From the cell containing the given text, extract its center point as [X, Y] coordinate. 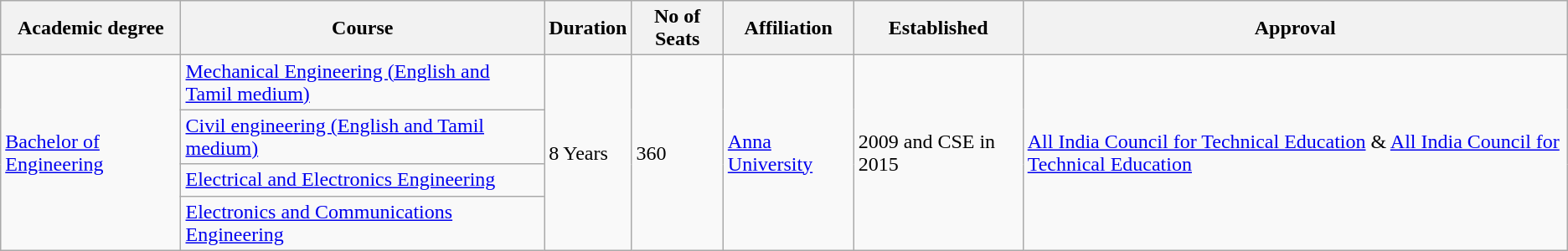
Affiliation [788, 28]
Course [363, 28]
Electronics and Communications Engineering [363, 223]
Bachelor of Engineering [90, 152]
Mechanical Engineering (English and Tamil medium) [363, 82]
360 [677, 152]
Electrical and Electronics Engineering [363, 180]
2009 and CSE in 2015 [938, 152]
All India Council for Technical Education & All India Council for Technical Education [1295, 152]
Civil engineering (English and Tamil medium) [363, 137]
No of Seats [677, 28]
Anna University [788, 152]
Established [938, 28]
Duration [588, 28]
8 Years [588, 152]
Academic degree [90, 28]
Approval [1295, 28]
